Identify which cell holds the provided text, then report its [X, Y] central coordinate. 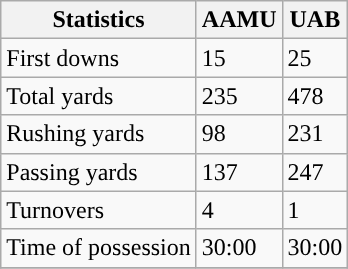
25 [315, 58]
First downs [99, 58]
Total yards [99, 96]
UAB [315, 20]
AAMU [239, 20]
98 [239, 134]
15 [239, 58]
247 [315, 172]
137 [239, 172]
Passing yards [99, 172]
478 [315, 96]
Statistics [99, 20]
4 [239, 210]
Turnovers [99, 210]
231 [315, 134]
235 [239, 96]
1 [315, 210]
Time of possession [99, 248]
Rushing yards [99, 134]
